Return the [X, Y] coordinate for the center point of the cell that contains the specified text.  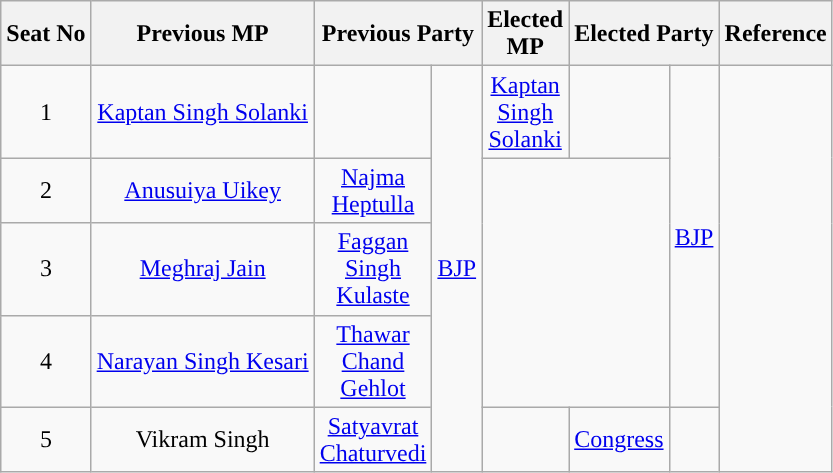
Reference [776, 34]
Narayan Singh Kesari [202, 361]
Elected MP [526, 34]
3 [46, 269]
Najma Heptulla [373, 190]
5 [46, 440]
Previous Party [398, 34]
1 [46, 112]
Elected Party [644, 34]
2 [46, 190]
Previous MP [202, 34]
Anusuiya Uikey [202, 190]
Satyavrat Chaturvedi [373, 440]
Faggan Singh Kulaste [373, 269]
Seat No [46, 34]
Meghraj Jain [202, 269]
Vikram Singh [202, 440]
4 [46, 361]
Thawar Chand Gehlot [373, 361]
Congress [619, 440]
